Output the (X, Y) coordinate of the center of the cell containing the given text.  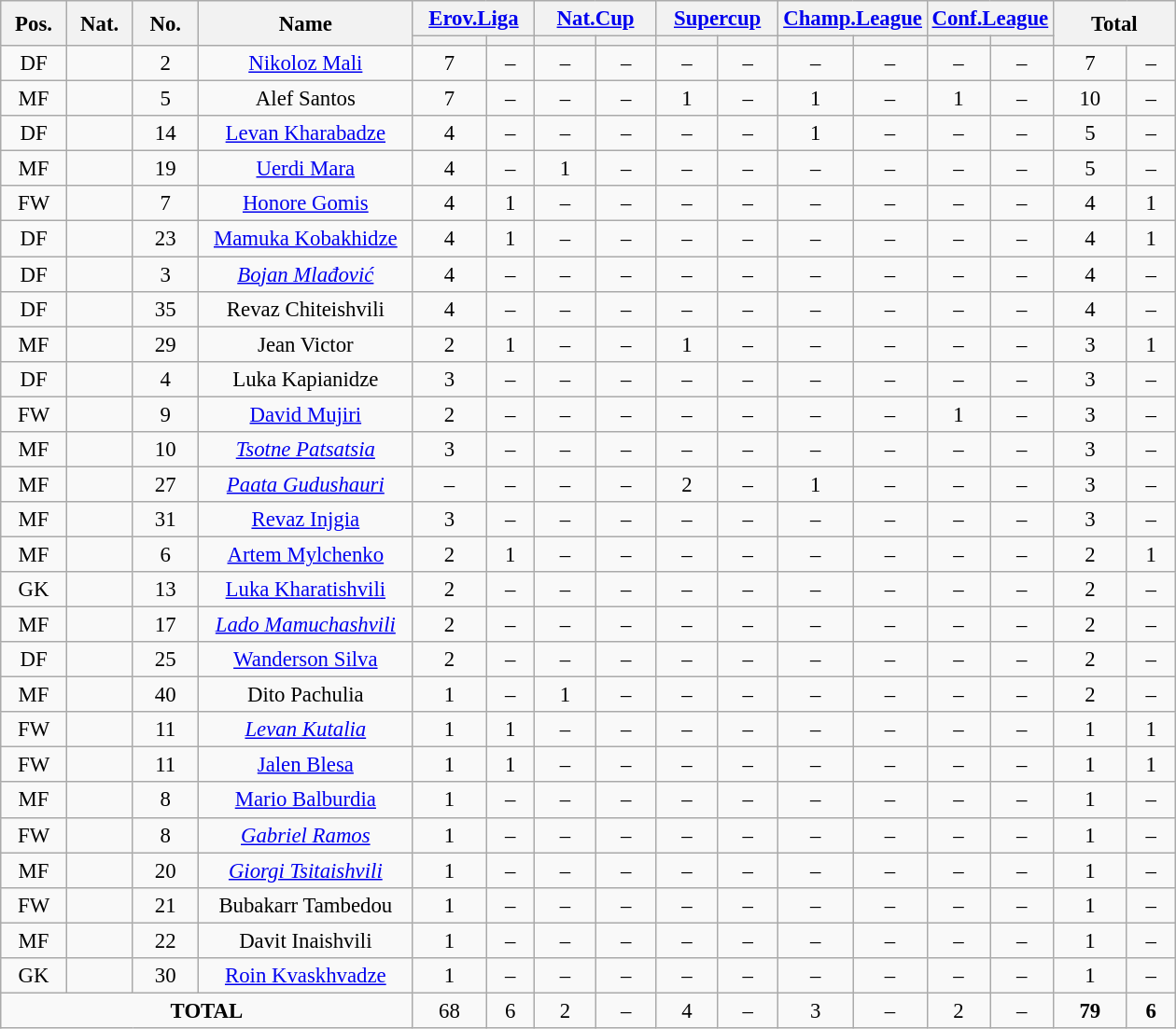
Revaz Injgia (306, 520)
Levan Kutalia (306, 730)
Gabriel Ramos (306, 835)
23 (166, 239)
Revaz Chiteishvili (306, 309)
David Mujiri (306, 414)
Tsotne Patsatsia (306, 450)
Pos. (34, 23)
Champ.League (853, 19)
No. (166, 23)
Bojan Mlađović (306, 274)
Levan Kharabadze (306, 133)
9 (166, 414)
Name (306, 23)
40 (166, 695)
Artem Mylchenko (306, 554)
Supercup (717, 19)
Lado Mamuchashvili (306, 625)
29 (166, 344)
Roin Kvaskhvadze (306, 976)
Luka Kharatishvili (306, 590)
35 (166, 309)
19 (166, 169)
Alef Santos (306, 99)
Giorgi Tsitaishvili (306, 870)
Mario Balburdia (306, 800)
Nat. (99, 23)
Luka Kapianidze (306, 379)
Conf.League (989, 19)
27 (166, 484)
14 (166, 133)
Uerdi Mara (306, 169)
68 (450, 1010)
25 (166, 660)
21 (166, 905)
20 (166, 870)
Wanderson Silva (306, 660)
Davit Inaishvili (306, 940)
30 (166, 976)
31 (166, 520)
17 (166, 625)
Nat.Cup (595, 19)
Dito Pachulia (306, 695)
Mamuka Kobakhidze (306, 239)
13 (166, 590)
Total (1114, 23)
Nikoloz Mali (306, 63)
Bubakarr Tambedou (306, 905)
22 (166, 940)
Erov.Liga (474, 19)
79 (1090, 1010)
Honore Gomis (306, 204)
Jalen Blesa (306, 765)
Paata Gudushauri (306, 484)
Jean Victor (306, 344)
TOTAL (207, 1010)
